Scan for the cell matching the given text and deliver its [x, y] coordinate at center. 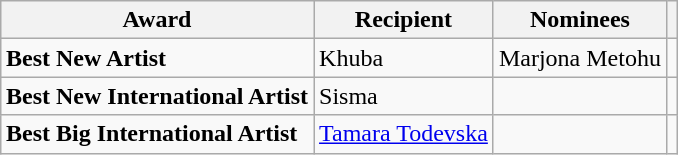
Best Big International Artist [156, 134]
Sisma [404, 96]
Best New International Artist [156, 96]
Marjona Metohu [580, 58]
Recipient [404, 20]
Nominees [580, 20]
Award [156, 20]
Tamara Todevska [404, 134]
Khuba [404, 58]
Best New Artist [156, 58]
